Detect which cell encompasses the target text, then output its [x, y] center coordinate. 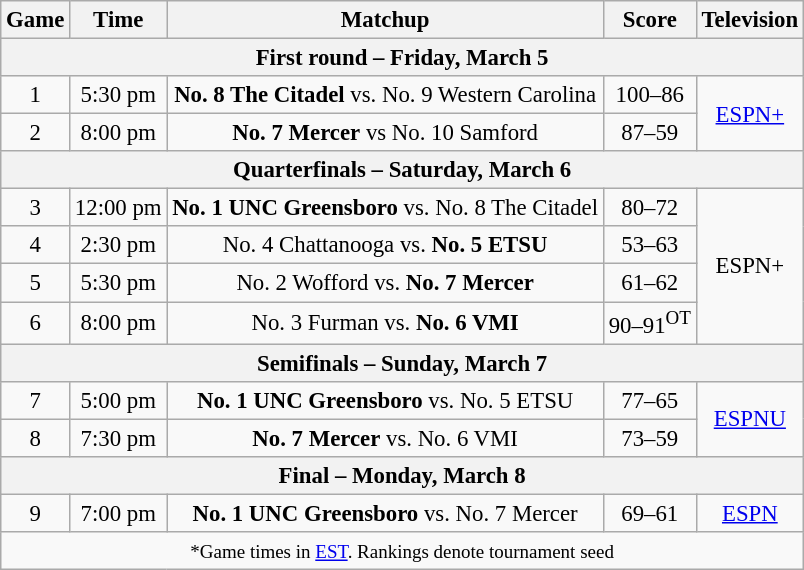
53–63 [650, 245]
77–65 [650, 400]
No. 8 The Citadel vs. No. 9 Western Carolina [385, 95]
4 [36, 245]
2:30 pm [118, 245]
Time [118, 20]
9 [36, 513]
No. 2 Wofford vs. No. 7 Mercer [385, 283]
No. 1 UNC Greensboro vs. No. 5 ETSU [385, 400]
Final – Monday, March 8 [402, 476]
100–86 [650, 95]
87–59 [650, 133]
ESPNU [750, 418]
3 [36, 208]
No. 1 UNC Greensboro vs. No. 8 The Citadel [385, 208]
7 [36, 400]
First round – Friday, March 5 [402, 58]
69–61 [650, 513]
12:00 pm [118, 208]
Quarterfinals – Saturday, March 6 [402, 170]
6 [36, 323]
Game [36, 20]
90–91OT [650, 323]
2 [36, 133]
1 [36, 95]
5 [36, 283]
Score [650, 20]
7:00 pm [118, 513]
73–59 [650, 438]
ESPN [750, 513]
No. 7 Mercer vs. No. 6 VMI [385, 438]
5:00 pm [118, 400]
Matchup [385, 20]
No. 7 Mercer vs No. 10 Samford [385, 133]
8 [36, 438]
No. 1 UNC Greensboro vs. No. 7 Mercer [385, 513]
7:30 pm [118, 438]
Semifinals – Sunday, March 7 [402, 363]
*Game times in EST. Rankings denote tournament seed [402, 551]
80–72 [650, 208]
Television [750, 20]
61–62 [650, 283]
No. 3 Furman vs. No. 6 VMI [385, 323]
No. 4 Chattanooga vs. No. 5 ETSU [385, 245]
